Search for the cell housing the specified text and yield its (X, Y) center coordinate. 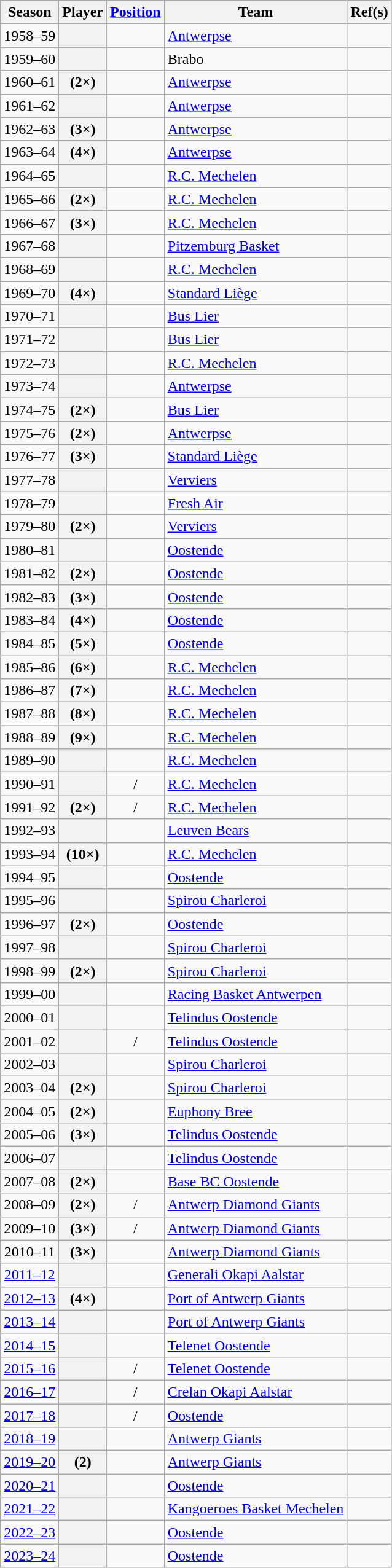
1988–89 (29, 737)
Season (29, 12)
1983–84 (29, 620)
Team (256, 12)
1990–91 (29, 784)
Racing Basket Antwerpen (256, 994)
2020–21 (29, 1486)
1972–73 (29, 363)
2011–12 (29, 1275)
2018–19 (29, 1439)
2019–20 (29, 1462)
Fresh Air (256, 503)
1999–00 (29, 994)
1976–77 (29, 457)
Base BC Oostende (256, 1182)
1959–60 (29, 59)
1971–72 (29, 340)
(10×) (83, 854)
1985–86 (29, 667)
Pitzemburg Basket (256, 246)
1961–62 (29, 106)
1968–69 (29, 269)
(9×) (83, 737)
2014–15 (29, 1345)
Brabo (256, 59)
Ref(s) (369, 12)
2007–08 (29, 1182)
(6×) (83, 667)
1980–81 (29, 550)
Euphony Bree (256, 1111)
1984–85 (29, 643)
2003–04 (29, 1088)
2012–13 (29, 1298)
Leuven Bears (256, 831)
Player (83, 12)
1989–90 (29, 761)
2021–22 (29, 1509)
1993–94 (29, 854)
2004–05 (29, 1111)
1991–92 (29, 807)
1967–68 (29, 246)
1962–63 (29, 129)
1958–59 (29, 36)
(7×) (83, 691)
2010–11 (29, 1252)
1965–66 (29, 199)
1974–75 (29, 410)
2009–10 (29, 1228)
1997–98 (29, 947)
Position (136, 12)
2013–14 (29, 1322)
Kangoeroes Basket Mechelen (256, 1509)
(2) (83, 1462)
2016–17 (29, 1392)
1960–61 (29, 82)
2023–24 (29, 1556)
1964–65 (29, 176)
1995–96 (29, 901)
1970–71 (29, 316)
1986–87 (29, 691)
2017–18 (29, 1415)
1966–67 (29, 222)
2002–03 (29, 1065)
(5×) (83, 643)
1994–95 (29, 877)
1982–83 (29, 597)
1979–80 (29, 527)
1975–76 (29, 433)
1981–82 (29, 573)
2001–02 (29, 1041)
2008–09 (29, 1205)
2022–23 (29, 1532)
1978–79 (29, 503)
2006–07 (29, 1158)
2015–16 (29, 1368)
1963–64 (29, 152)
Crelan Okapi Aalstar (256, 1392)
1992–93 (29, 831)
1977–78 (29, 480)
1973–74 (29, 386)
2005–06 (29, 1135)
1969–70 (29, 293)
1987–88 (29, 714)
Generali Okapi Aalstar (256, 1275)
1996–97 (29, 924)
1998–99 (29, 971)
(8×) (83, 714)
2000–01 (29, 1017)
